Scan for the cell matching the given text and deliver its [x, y] coordinate at center. 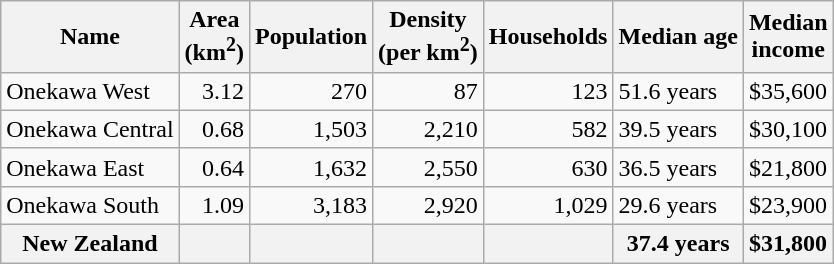
39.5 years [678, 129]
Population [310, 37]
Onekawa South [90, 205]
3,183 [310, 205]
123 [548, 91]
2,550 [428, 167]
51.6 years [678, 91]
$21,800 [788, 167]
$31,800 [788, 244]
$35,600 [788, 91]
Area(km2) [214, 37]
1,503 [310, 129]
29.6 years [678, 205]
$30,100 [788, 129]
Density(per km2) [428, 37]
0.68 [214, 129]
$23,900 [788, 205]
36.5 years [678, 167]
87 [428, 91]
Onekawa East [90, 167]
1.09 [214, 205]
1,632 [310, 167]
2,210 [428, 129]
2,920 [428, 205]
Medianincome [788, 37]
582 [548, 129]
3.12 [214, 91]
Onekawa West [90, 91]
1,029 [548, 205]
Median age [678, 37]
270 [310, 91]
37.4 years [678, 244]
Households [548, 37]
Onekawa Central [90, 129]
Name [90, 37]
0.64 [214, 167]
630 [548, 167]
New Zealand [90, 244]
